Identify which cell holds the provided text, then report its [x, y] central coordinate. 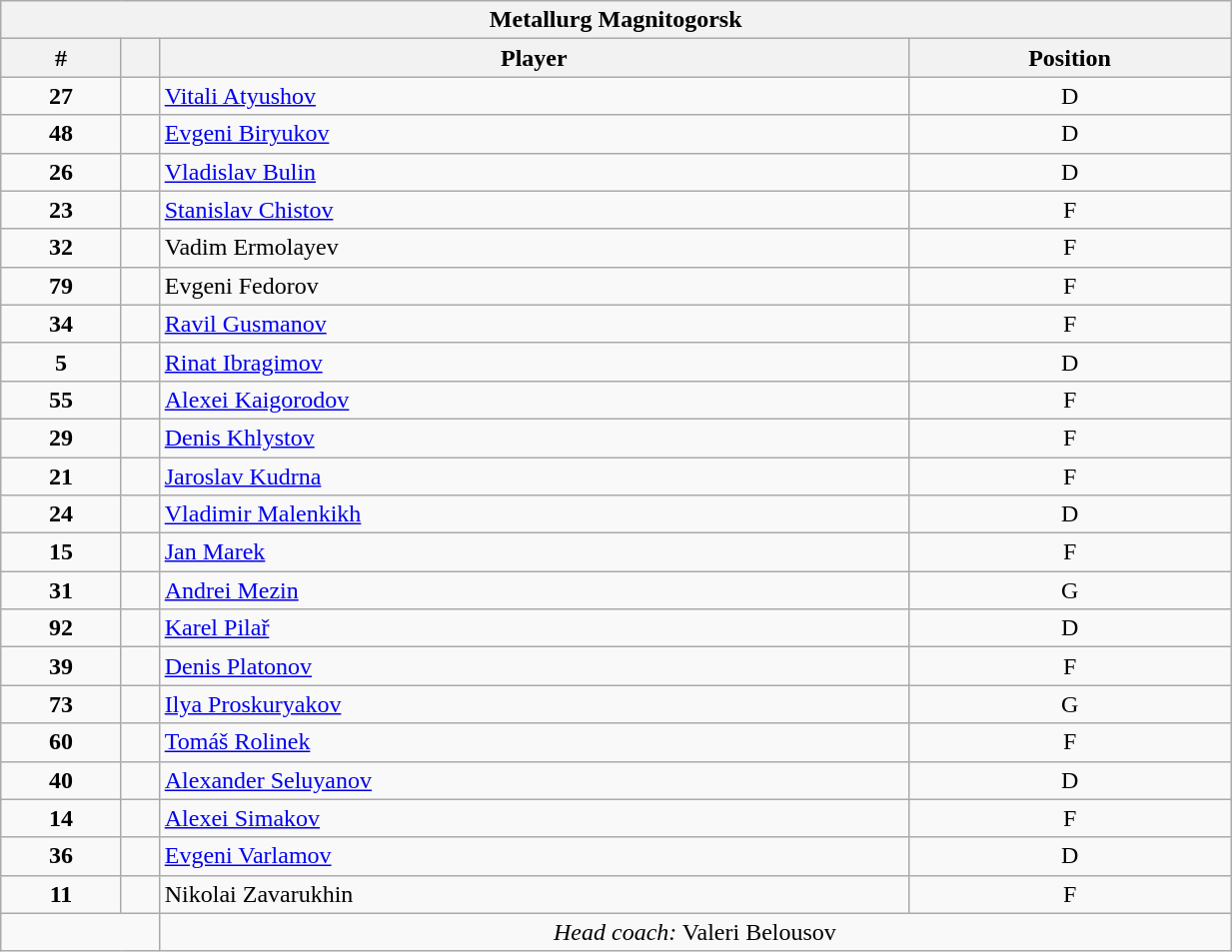
40 [61, 780]
Jaroslav Kudrna [534, 476]
14 [61, 818]
Evgeni Biryukov [534, 134]
Vladimir Malenkikh [534, 514]
Evgeni Varlamov [534, 856]
Position [1069, 58]
Vitali Atyushov [534, 96]
29 [61, 438]
Nikolai Zavarukhin [534, 894]
Player [534, 58]
11 [61, 894]
39 [61, 666]
Vladislav Bulin [534, 172]
27 [61, 96]
# [61, 58]
Denis Khlystov [534, 438]
Karel Pilař [534, 628]
73 [61, 704]
Ravil Gusmanov [534, 324]
34 [61, 324]
Evgeni Fedorov [534, 286]
Jan Marek [534, 552]
24 [61, 514]
Alexander Seluyanov [534, 780]
31 [61, 590]
5 [61, 362]
92 [61, 628]
26 [61, 172]
Alexei Kaigorodov [534, 400]
Andrei Mezin [534, 590]
79 [61, 286]
32 [61, 248]
23 [61, 210]
Stanislav Chistov [534, 210]
36 [61, 856]
Head coach: Valeri Belousov [694, 932]
Tomáš Rolinek [534, 742]
60 [61, 742]
Denis Platonov [534, 666]
Metallurg Magnitogorsk [616, 20]
Vadim Ermolayev [534, 248]
55 [61, 400]
48 [61, 134]
Ilya Proskuryakov [534, 704]
Rinat Ibragimov [534, 362]
Alexei Simakov [534, 818]
15 [61, 552]
21 [61, 476]
